Find where the given text appears and provide that cell's center as (x, y) coordinate. 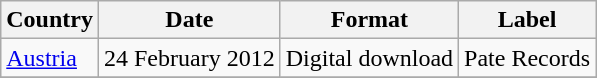
Date (189, 20)
Label (528, 20)
Pate Records (528, 58)
Austria (50, 58)
Format (369, 20)
24 February 2012 (189, 58)
Digital download (369, 58)
Country (50, 20)
